Detect which cell encompasses the target text, then output its [X, Y] center coordinate. 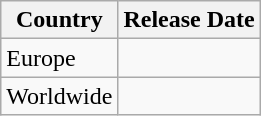
Europe [60, 58]
Worldwide [60, 96]
Release Date [189, 20]
Country [60, 20]
